Identify which cell holds the provided text, then report its (X, Y) central coordinate. 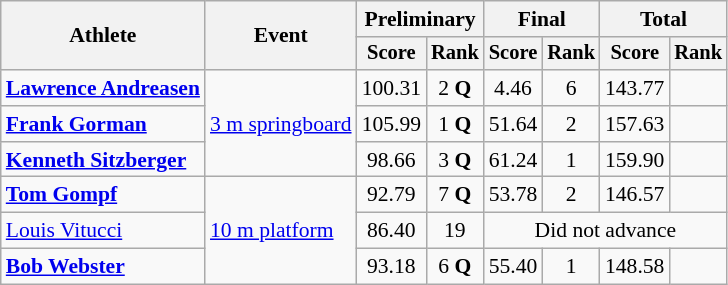
1 Q (455, 124)
86.40 (392, 231)
61.24 (514, 160)
Athlete (103, 36)
Tom Gompf (103, 195)
7 Q (455, 195)
Preliminary (420, 19)
3 m springboard (281, 124)
98.66 (392, 160)
159.90 (634, 160)
Frank Gorman (103, 124)
143.77 (634, 88)
10 m platform (281, 230)
2 Q (455, 88)
6 (571, 88)
Did not advance (606, 231)
Total (664, 19)
Event (281, 36)
146.57 (634, 195)
Final (542, 19)
53.78 (514, 195)
Bob Webster (103, 267)
19 (455, 231)
157.63 (634, 124)
4.46 (514, 88)
6 Q (455, 267)
3 Q (455, 160)
105.99 (392, 124)
Lawrence Andreasen (103, 88)
92.79 (392, 195)
100.31 (392, 88)
55.40 (514, 267)
148.58 (634, 267)
93.18 (392, 267)
Louis Vitucci (103, 231)
51.64 (514, 124)
Kenneth Sitzberger (103, 160)
